Scan for the cell matching the given text and deliver its [X, Y] coordinate at center. 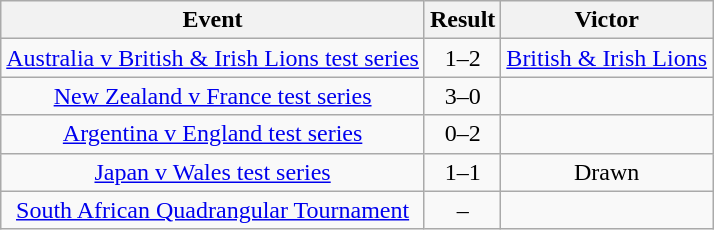
– [462, 210]
British & Irish Lions [607, 58]
Japan v Wales test series [213, 172]
1–2 [462, 58]
New Zealand v France test series [213, 96]
1–1 [462, 172]
3–0 [462, 96]
Result [462, 20]
Australia v British & Irish Lions test series [213, 58]
Event [213, 20]
South African Quadrangular Tournament [213, 210]
Victor [607, 20]
0–2 [462, 134]
Argentina v England test series [213, 134]
Drawn [607, 172]
